Detect which cell encompasses the target text, then output its (x, y) center coordinate. 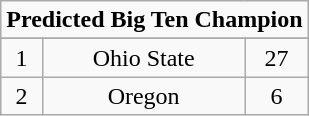
27 (276, 58)
2 (22, 96)
Predicted Big Ten Champion (154, 20)
1 (22, 58)
Ohio State (144, 58)
6 (276, 96)
Oregon (144, 96)
